Capture the cell that displays the provided text and extract its [X, Y] central coordinate. 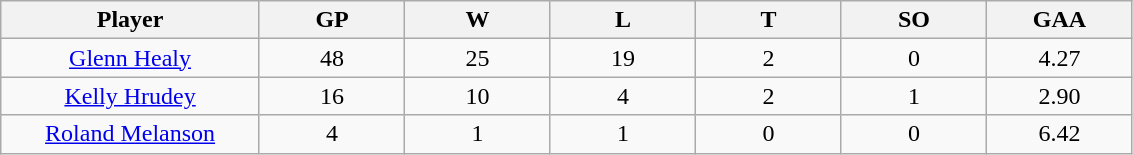
GAA [1060, 20]
Kelly Hrudey [130, 96]
T [768, 20]
2.90 [1060, 96]
19 [622, 58]
GP [332, 20]
Roland Melanson [130, 134]
16 [332, 96]
6.42 [1060, 134]
10 [478, 96]
48 [332, 58]
4.27 [1060, 58]
Glenn Healy [130, 58]
SO [914, 20]
Player [130, 20]
L [622, 20]
W [478, 20]
25 [478, 58]
